Scan for the cell matching the given text and deliver its [X, Y] coordinate at center. 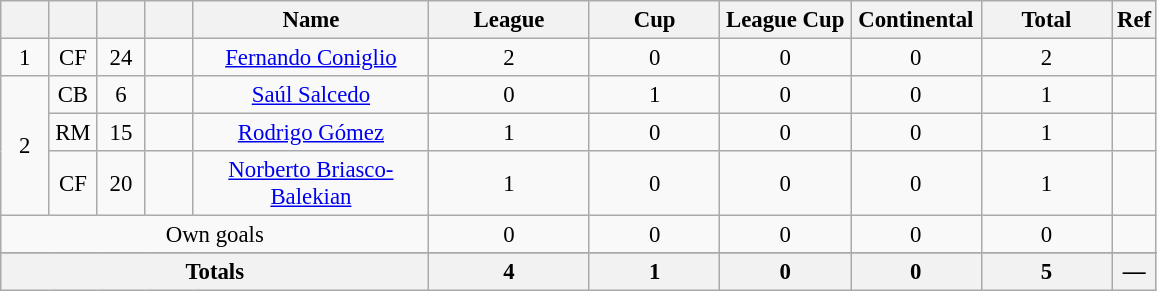
24 [121, 58]
Saúl Salcedo [311, 95]
6 [121, 95]
Cup [654, 20]
Total [1046, 20]
Own goals [215, 235]
Continental [916, 20]
15 [121, 133]
Ref [1134, 20]
League Cup [786, 20]
Name [311, 20]
Rodrigo Gómez [311, 133]
Norberto Briasco-Balekian [311, 184]
RM [73, 133]
League [510, 20]
20 [121, 184]
Fernando Coniglio [311, 58]
CB [73, 95]
